Pinpoint the cell where the given text exists, returning its [x, y] midpoint coordinate. 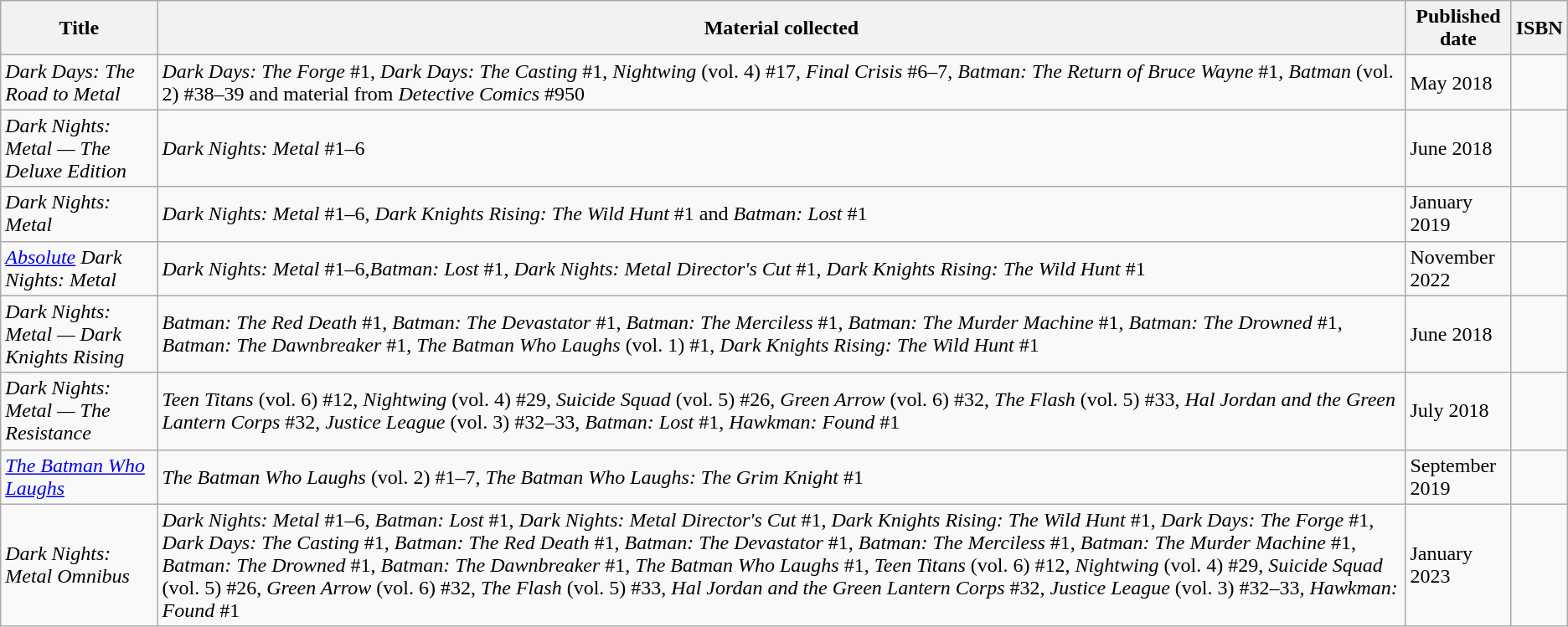
The Batman Who Laughs (vol. 2) #1–7, The Batman Who Laughs: The Grim Knight #1 [781, 477]
Dark Nights: Metal Omnibus [79, 565]
September 2019 [1458, 477]
Dark Nights: Metal — Dark Knights Rising [79, 334]
Dark Nights: Metal #1–6, Dark Knights Rising: The Wild Hunt #1 and Batman: Lost #1 [781, 214]
Dark Nights: Metal #1–6,Batman: Lost #1, Dark Nights: Metal Director's Cut #1, Dark Knights Rising: The Wild Hunt #1 [781, 268]
ISBN [1540, 28]
January 2019 [1458, 214]
May 2018 [1458, 82]
Material collected [781, 28]
January 2023 [1458, 565]
Dark Nights: Metal — The Resistance [79, 411]
Dark Nights: Metal #1–6 [781, 148]
Dark Days: The Road to Metal [79, 82]
The Batman Who Laughs [79, 477]
Dark Nights: Metal — The Deluxe Edition [79, 148]
November 2022 [1458, 268]
Published date [1458, 28]
Absolute Dark Nights: Metal [79, 268]
July 2018 [1458, 411]
Dark Nights: Metal [79, 214]
Title [79, 28]
